Locate the cell with the specified text and output its [X, Y] center coordinate. 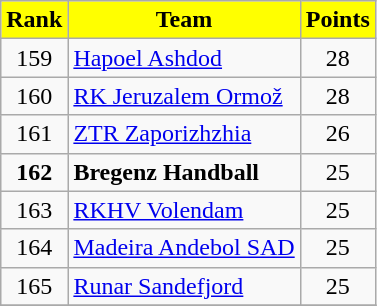
164 [34, 248]
26 [338, 134]
165 [34, 286]
RKHV Volendam [184, 210]
Points [338, 20]
161 [34, 134]
ZTR Zaporizhzhia [184, 134]
159 [34, 58]
Bregenz Handball [184, 172]
Madeira Andebol SAD [184, 248]
RK Jeruzalem Ormož [184, 96]
162 [34, 172]
Runar Sandefjord [184, 286]
Rank [34, 20]
Hapoel Ashdod [184, 58]
163 [34, 210]
Team [184, 20]
160 [34, 96]
